Locate the cell with the specified text and output its [X, Y] center coordinate. 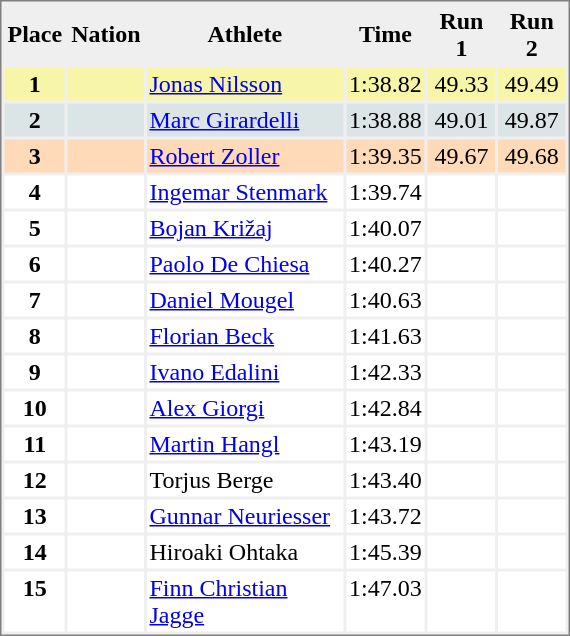
1:47.03 [386, 602]
Marc Girardelli [244, 120]
Daniel Mougel [244, 300]
49.68 [532, 156]
9 [34, 372]
1:39.35 [386, 156]
Nation [106, 34]
1:40.07 [386, 228]
Alex Giorgi [244, 408]
Florian Beck [244, 336]
Ivano Edalini [244, 372]
12 [34, 480]
Robert Zoller [244, 156]
4 [34, 192]
2 [34, 120]
11 [34, 444]
5 [34, 228]
8 [34, 336]
Run 1 [462, 34]
1:40.27 [386, 264]
49.49 [532, 84]
49.33 [462, 84]
10 [34, 408]
Run 2 [532, 34]
6 [34, 264]
Athlete [244, 34]
1:42.33 [386, 372]
Gunnar Neuriesser [244, 516]
1:38.88 [386, 120]
49.67 [462, 156]
1:41.63 [386, 336]
Bojan Križaj [244, 228]
1:43.19 [386, 444]
1:39.74 [386, 192]
1:38.82 [386, 84]
15 [34, 602]
1:43.40 [386, 480]
Paolo De Chiesa [244, 264]
1:40.63 [386, 300]
Time [386, 34]
1:43.72 [386, 516]
Finn Christian Jagge [244, 602]
Ingemar Stenmark [244, 192]
49.87 [532, 120]
Torjus Berge [244, 480]
3 [34, 156]
1 [34, 84]
Hiroaki Ohtaka [244, 552]
49.01 [462, 120]
14 [34, 552]
13 [34, 516]
Jonas Nilsson [244, 84]
Martin Hangl [244, 444]
7 [34, 300]
1:45.39 [386, 552]
Place [34, 34]
1:42.84 [386, 408]
